For the text-containing cell, return its midpoint in [X, Y] coordinate format. 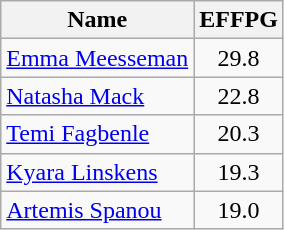
Temi Fagbenle [98, 134]
19.3 [239, 172]
Natasha Mack [98, 96]
Artemis Spanou [98, 210]
22.8 [239, 96]
Emma Meesseman [98, 58]
29.8 [239, 58]
19.0 [239, 210]
Kyara Linskens [98, 172]
20.3 [239, 134]
Name [98, 20]
EFFPG [239, 20]
